Provide the [X, Y] coordinate of the cell's center where the given text is located.  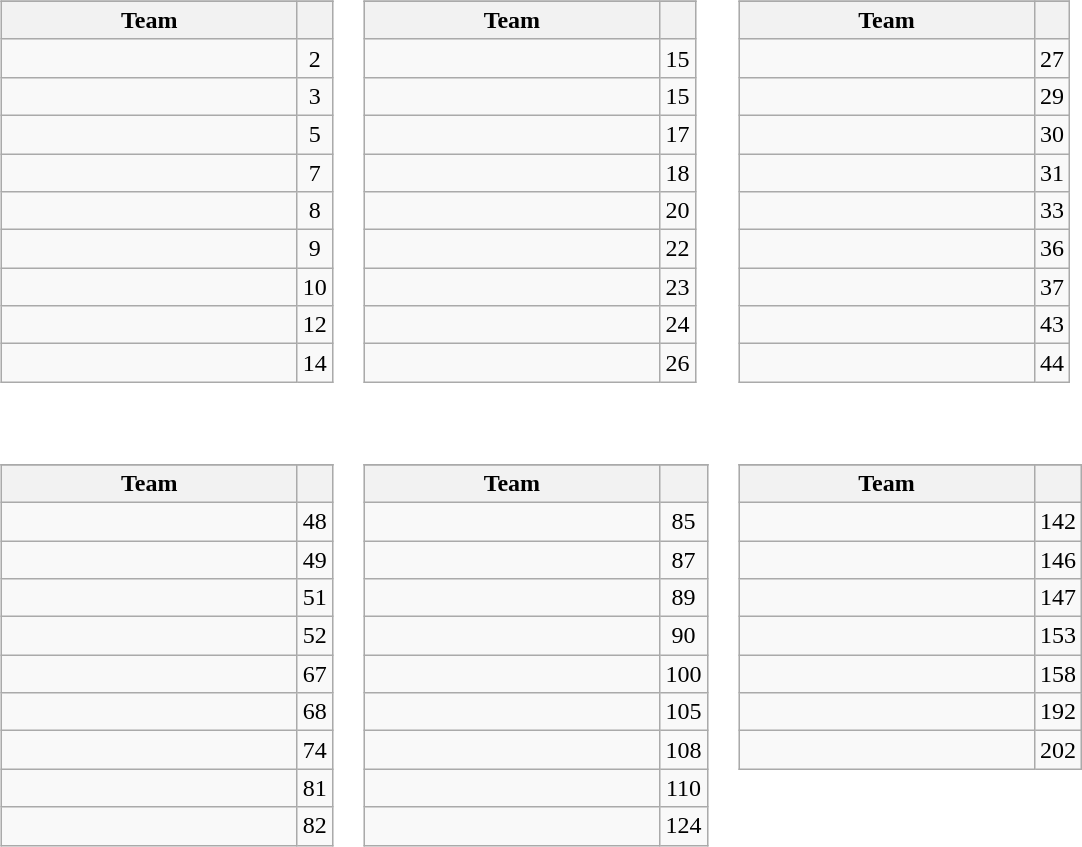
27 [1052, 58]
33 [1052, 211]
146 [1058, 559]
158 [1058, 674]
100 [684, 674]
9 [314, 249]
36 [1052, 249]
17 [678, 134]
43 [1052, 325]
108 [684, 750]
18 [678, 173]
192 [1058, 712]
110 [684, 788]
7 [314, 173]
51 [314, 598]
147 [1058, 598]
37 [1052, 287]
30 [1052, 134]
8 [314, 211]
3 [314, 96]
202 [1058, 750]
68 [314, 712]
10 [314, 287]
20 [678, 211]
29 [1052, 96]
5 [314, 134]
153 [1058, 636]
44 [1052, 363]
90 [684, 636]
52 [314, 636]
14 [314, 363]
82 [314, 826]
89 [684, 598]
87 [684, 559]
22 [678, 249]
26 [678, 363]
105 [684, 712]
142 [1058, 521]
2 [314, 58]
23 [678, 287]
31 [1052, 173]
67 [314, 674]
12 [314, 325]
81 [314, 788]
24 [678, 325]
74 [314, 750]
48 [314, 521]
85 [684, 521]
124 [684, 826]
49 [314, 559]
